Search for the cell housing the specified text and yield its (X, Y) center coordinate. 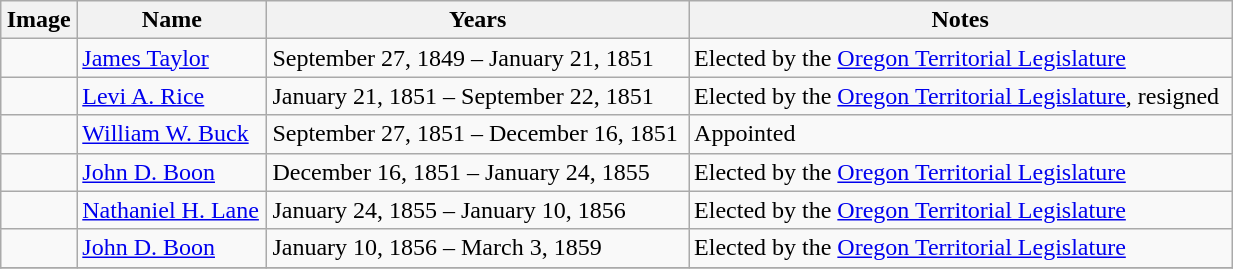
January 24, 1855 – January 10, 1856 (478, 210)
January 21, 1851 – September 22, 1851 (478, 96)
William W. Buck (172, 134)
December 16, 1851 – January 24, 1855 (478, 172)
September 27, 1851 – December 16, 1851 (478, 134)
Years (478, 20)
Notes (960, 20)
James Taylor (172, 58)
September 27, 1849 – January 21, 1851 (478, 58)
Image (39, 20)
Name (172, 20)
Levi A. Rice (172, 96)
Nathaniel H. Lane (172, 210)
January 10, 1856 – March 3, 1859 (478, 248)
Elected by the Oregon Territorial Legislature, resigned (960, 96)
Appointed (960, 134)
